Identify which cell holds the provided text, then report its [X, Y] central coordinate. 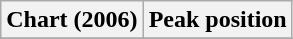
Peak position [218, 20]
Chart (2006) [72, 20]
